Scan for the cell matching the given text and deliver its (x, y) coordinate at center. 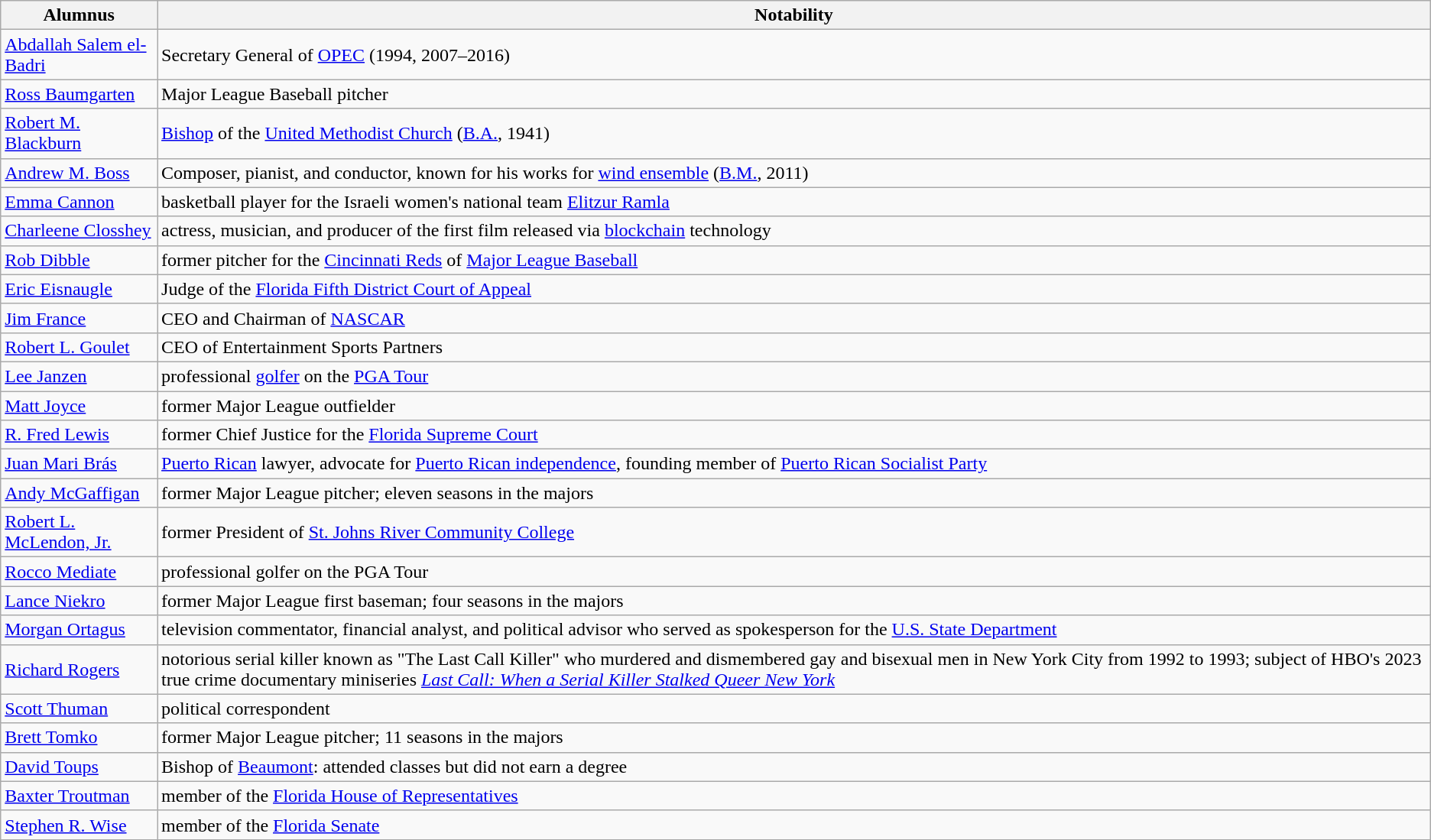
former Major League outfielder (794, 406)
former pitcher for the Cincinnati Reds of Major League Baseball (794, 260)
Robert L. McLendon, Jr. (79, 532)
Lee Janzen (79, 376)
former Major League pitcher; eleven seasons in the majors (794, 493)
CEO and Chairman of NASCAR (794, 318)
Baxter Troutman (79, 796)
R. Fred Lewis (79, 435)
Rocco Mediate (79, 572)
Charleene Closshey (79, 231)
Abdallah Salem el-Badri (79, 55)
Brett Tomko (79, 738)
Stephen R. Wise (79, 825)
Alumnus (79, 15)
Lance Niekro (79, 601)
Emma Cannon (79, 202)
Bishop of the United Methodist Church (B.A., 1941) (794, 133)
Robert M. Blackburn (79, 133)
Andrew M. Boss (79, 173)
Secretary General of OPEC (1994, 2007–2016) (794, 55)
Bishop of Beaumont: attended classes but did not earn a degree (794, 767)
Composer, pianist, and conductor, known for his works for wind ensemble (B.M., 2011) (794, 173)
Judge of the Florida Fifth District Court of Appeal (794, 289)
basketball player for the Israeli women's national team Elitzur Ramla (794, 202)
Ross Baumgarten (79, 94)
CEO of Entertainment Sports Partners (794, 347)
Notability (794, 15)
David Toups (79, 767)
Rob Dibble (79, 260)
Major League Baseball pitcher (794, 94)
Robert L. Goulet (79, 347)
member of the Florida House of Representatives (794, 796)
Morgan Ortagus (79, 630)
former Chief Justice for the Florida Supreme Court (794, 435)
member of the Florida Senate (794, 825)
Richard Rogers (79, 670)
Andy McGaffigan (79, 493)
former President of St. Johns River Community College (794, 532)
Juan Mari Brás (79, 464)
Eric Eisnaugle (79, 289)
Jim France (79, 318)
Matt Joyce (79, 406)
television commentator, financial analyst, and political advisor who served as spokesperson for the U.S. State Department (794, 630)
former Major League pitcher; 11 seasons in the majors (794, 738)
political correspondent (794, 709)
actress, musician, and producer of the first film released via blockchain technology (794, 231)
former Major League first baseman; four seasons in the majors (794, 601)
Puerto Rican lawyer, advocate for Puerto Rican independence, founding member of Puerto Rican Socialist Party (794, 464)
Scott Thuman (79, 709)
